Pinpoint the cell where the given text exists, returning its (x, y) midpoint coordinate. 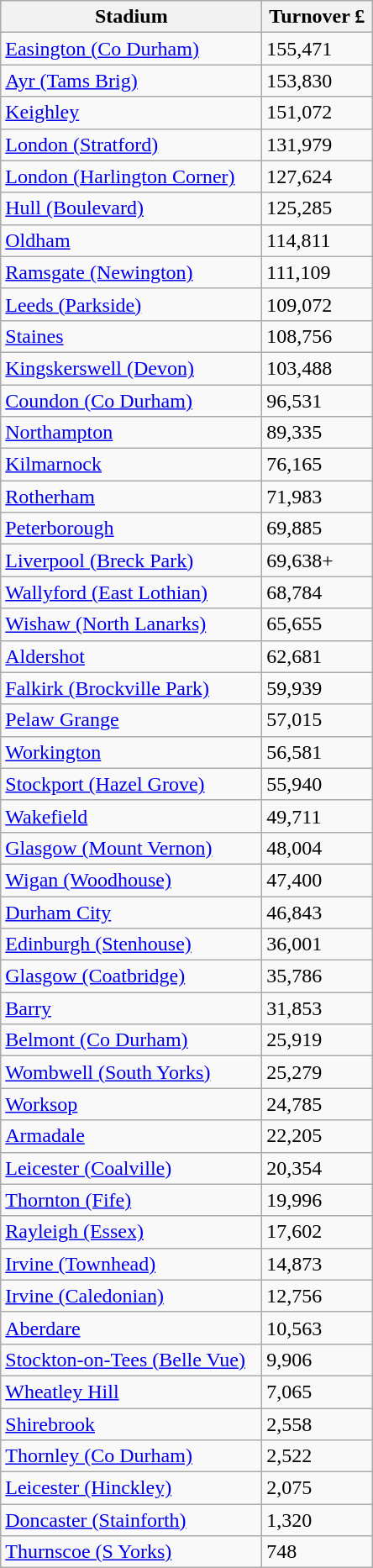
14,873 (318, 1264)
Worksop (131, 1104)
55,940 (318, 784)
65,655 (318, 624)
108,756 (318, 336)
Armadale (131, 1136)
Peterborough (131, 529)
Workington (131, 752)
Wakefield (131, 816)
London (Harlington Corner) (131, 176)
131,979 (318, 145)
Easington (Co Durham) (131, 49)
69,638+ (318, 560)
49,711 (318, 816)
153,830 (318, 81)
Keighley (131, 113)
Northampton (131, 433)
47,400 (318, 880)
19,996 (318, 1200)
Falkirk (Brockville Park) (131, 688)
24,785 (318, 1104)
Stadium (131, 17)
Kingskerswell (Devon) (131, 368)
748 (318, 1552)
127,624 (318, 176)
Belmont (Co Durham) (131, 1040)
London (Stratford) (131, 145)
Staines (131, 336)
Thornton (Fife) (131, 1200)
Doncaster (Stainforth) (131, 1520)
Wallyford (East Lothian) (131, 592)
Irvine (Townhead) (131, 1264)
111,109 (318, 272)
25,279 (318, 1072)
96,531 (318, 401)
68,784 (318, 592)
Hull (Boulevard) (131, 208)
1,320 (318, 1520)
10,563 (318, 1328)
9,906 (318, 1360)
Glasgow (Mount Vernon) (131, 848)
Edinburgh (Stenhouse) (131, 944)
Oldham (131, 240)
Ramsgate (Newington) (131, 272)
Kilmarnock (131, 465)
76,165 (318, 465)
Durham City (131, 912)
Aberdare (131, 1328)
57,015 (318, 720)
62,681 (318, 656)
2,522 (318, 1456)
22,205 (318, 1136)
71,983 (318, 497)
125,285 (318, 208)
Aldershot (131, 656)
35,786 (318, 976)
Shirebrook (131, 1424)
7,065 (318, 1392)
Rayleigh (Essex) (131, 1232)
Coundon (Co Durham) (131, 401)
Leicester (Coalville) (131, 1168)
103,488 (318, 368)
109,072 (318, 304)
46,843 (318, 912)
2,558 (318, 1424)
Thurnscoe (S Yorks) (131, 1552)
31,853 (318, 1008)
Stockton-on-Tees (Belle Vue) (131, 1360)
Wigan (Woodhouse) (131, 880)
Irvine (Caledonian) (131, 1296)
59,939 (318, 688)
Wombwell (South Yorks) (131, 1072)
69,885 (318, 529)
151,072 (318, 113)
Glasgow (Coatbridge) (131, 976)
56,581 (318, 752)
Barry (131, 1008)
89,335 (318, 433)
48,004 (318, 848)
Leeds (Parkside) (131, 304)
25,919 (318, 1040)
Liverpool (Breck Park) (131, 560)
Turnover £ (318, 17)
Ayr (Tams Brig) (131, 81)
36,001 (318, 944)
Wishaw (North Lanarks) (131, 624)
Leicester (Hinckley) (131, 1488)
155,471 (318, 49)
Wheatley Hill (131, 1392)
Pelaw Grange (131, 720)
20,354 (318, 1168)
Thornley (Co Durham) (131, 1456)
12,756 (318, 1296)
114,811 (318, 240)
2,075 (318, 1488)
Stockport (Hazel Grove) (131, 784)
Rotherham (131, 497)
17,602 (318, 1232)
